Provide the [X, Y] coordinate of the cell's center where the given text is located.  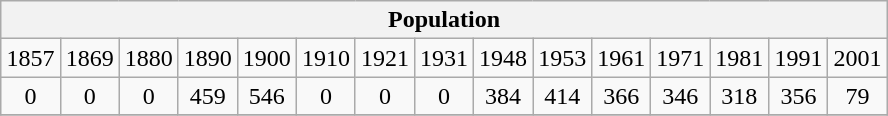
546 [266, 96]
346 [680, 96]
356 [798, 96]
79 [858, 96]
318 [740, 96]
1948 [504, 58]
1971 [680, 58]
1890 [208, 58]
1953 [562, 58]
1991 [798, 58]
366 [622, 96]
459 [208, 96]
1961 [622, 58]
1857 [30, 58]
1931 [444, 58]
384 [504, 96]
1900 [266, 58]
1921 [384, 58]
1910 [326, 58]
1880 [148, 58]
2001 [858, 58]
1981 [740, 58]
Population [444, 20]
1869 [90, 58]
414 [562, 96]
